Search for the cell housing the specified text and yield its (x, y) center coordinate. 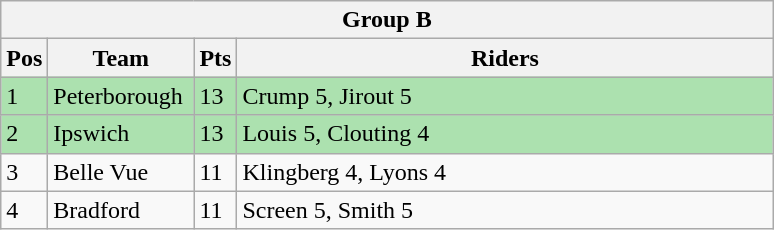
Klingberg 4, Lyons 4 (505, 172)
Pts (216, 58)
Ipswich (121, 134)
Bradford (121, 210)
Riders (505, 58)
2 (24, 134)
4 (24, 210)
Pos (24, 58)
3 (24, 172)
Belle Vue (121, 172)
Team (121, 58)
Crump 5, Jirout 5 (505, 96)
1 (24, 96)
Screen 5, Smith 5 (505, 210)
Louis 5, Clouting 4 (505, 134)
Peterborough (121, 96)
Group B (387, 20)
